From the cell containing the given text, extract its center point as [X, Y] coordinate. 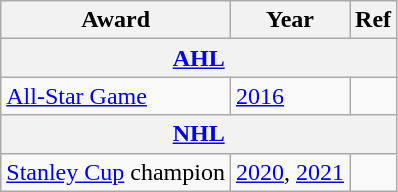
2020, 2021 [290, 172]
Ref [374, 20]
NHL [199, 134]
Stanley Cup champion [116, 172]
Award [116, 20]
Year [290, 20]
AHL [199, 58]
2016 [290, 96]
All-Star Game [116, 96]
